Provide the [x, y] coordinate of the cell's center where the given text is located.  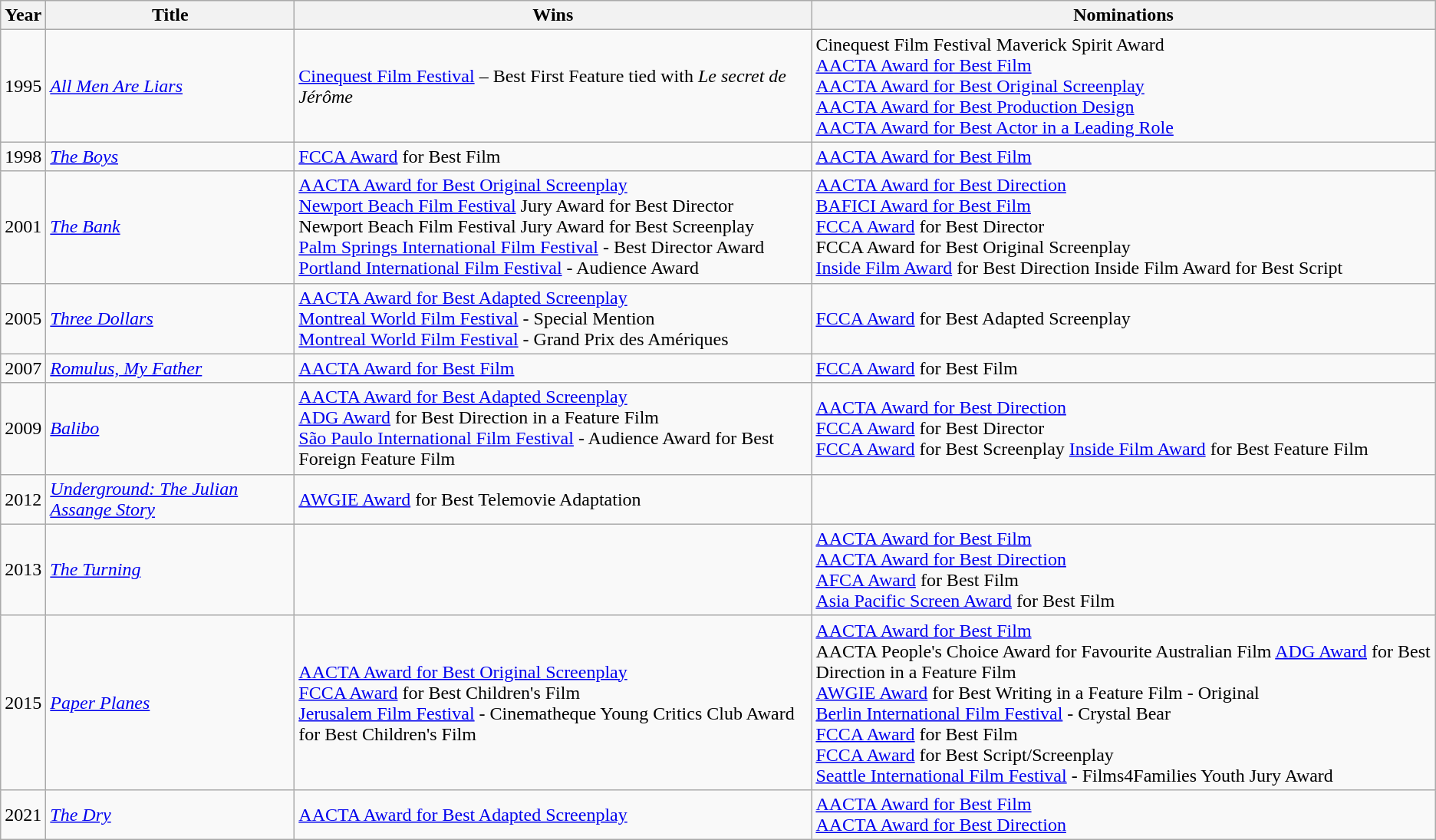
1998 [23, 156]
Year [23, 15]
FCCA Award for Best Adapted Screenplay [1123, 318]
Underground: The Julian Assange Story [170, 499]
1995 [23, 86]
Wins [553, 15]
2013 [23, 569]
2001 [23, 227]
Three Dollars [170, 318]
2005 [23, 318]
AACTA Award for Best FilmAACTA Award for Best DirectionAFCA Award for Best FilmAsia Pacific Screen Award for Best Film [1123, 569]
2009 [23, 428]
The Bank [170, 227]
Paper Planes [170, 703]
AACTA Award for Best FilmAACTA Award for Best Direction [1123, 815]
2012 [23, 499]
AACTA Award for Best Adapted ScreenplayMontreal World Film Festival - Special MentionMontreal World Film Festival - Grand Prix des Amériques [553, 318]
The Boys [170, 156]
AACTA Award for Best DirectionFCCA Award for Best DirectorFCCA Award for Best Screenplay Inside Film Award for Best Feature Film [1123, 428]
2015 [23, 703]
Balibo [170, 428]
2007 [23, 368]
AACTA Award for Best Adapted Screenplay [553, 815]
2021 [23, 815]
Title [170, 15]
All Men Are Liars [170, 86]
The Dry [170, 815]
The Turning [170, 569]
Cinequest Film Festival – Best First Feature tied with Le secret de Jérôme [553, 86]
Nominations [1123, 15]
AWGIE Award for Best Telemovie Adaptation [553, 499]
Romulus, My Father [170, 368]
